Provide the (X, Y) coordinate of the cell's center where the given text is located.  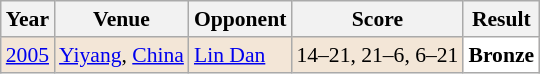
Opponent (240, 19)
Yiyang, China (122, 55)
Venue (122, 19)
Result (501, 19)
2005 (28, 55)
Score (377, 19)
Bronze (501, 55)
Lin Dan (240, 55)
14–21, 21–6, 6–21 (377, 55)
Year (28, 19)
